Extract the (X, Y) coordinate from the center of the cell holding the provided text.  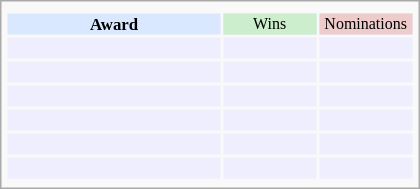
Award (114, 24)
Nominations (366, 24)
Wins (270, 24)
